From the cell containing the given text, extract its center point as [x, y] coordinate. 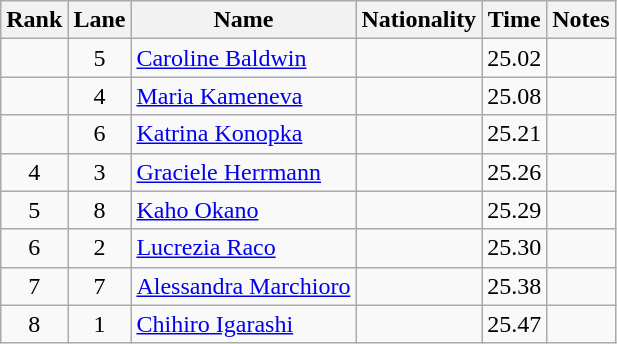
2 [100, 248]
Lucrezia Raco [244, 248]
Name [244, 20]
Nationality [419, 20]
Alessandra Marchioro [244, 286]
25.08 [514, 96]
Rank [34, 20]
Katrina Konopka [244, 134]
Kaho Okano [244, 210]
25.02 [514, 58]
Chihiro Igarashi [244, 324]
Time [514, 20]
25.29 [514, 210]
25.21 [514, 134]
1 [100, 324]
25.30 [514, 248]
3 [100, 172]
Graciele Herrmann [244, 172]
Caroline Baldwin [244, 58]
Lane [100, 20]
Maria Kameneva [244, 96]
Notes [581, 20]
25.47 [514, 324]
25.38 [514, 286]
25.26 [514, 172]
